Provide the (x, y) coordinate of the cell's center where the given text is located.  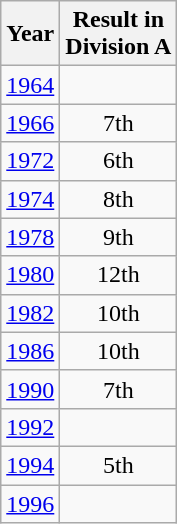
9th (118, 237)
Result inDivision A (118, 34)
1964 (30, 85)
1994 (30, 465)
Year (30, 34)
6th (118, 161)
1990 (30, 389)
1986 (30, 351)
1992 (30, 427)
1972 (30, 161)
1966 (30, 123)
1982 (30, 313)
1980 (30, 275)
12th (118, 275)
5th (118, 465)
1978 (30, 237)
8th (118, 199)
1974 (30, 199)
1996 (30, 503)
